Find where the given text appears and provide that cell's center as [x, y] coordinate. 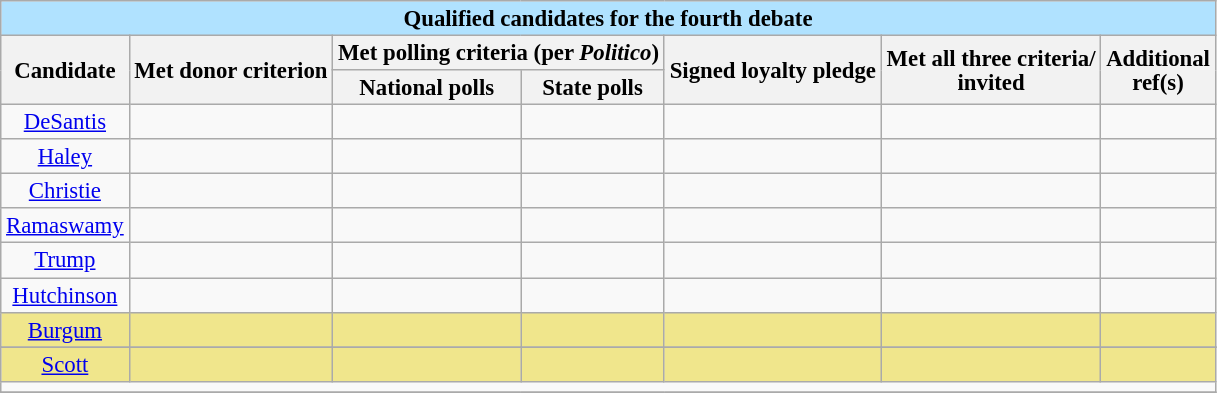
Burgum [65, 330]
Candidate [65, 70]
Hutchinson [65, 296]
State polls [593, 88]
Met polling criteria (per Politico) [499, 54]
Met all three criteria/invited [991, 70]
DeSantis [65, 122]
National polls [427, 88]
Signed loyalty pledge [772, 70]
Scott [65, 364]
Ramaswamy [65, 226]
Haley [65, 156]
Qualified candidates for the fourth debate [608, 18]
Christie [65, 192]
Trump [65, 260]
Met donor criterion [231, 70]
Additionalref(s) [1158, 70]
